Determine the (X, Y) coordinate at the center of the cell enclosing the given text.  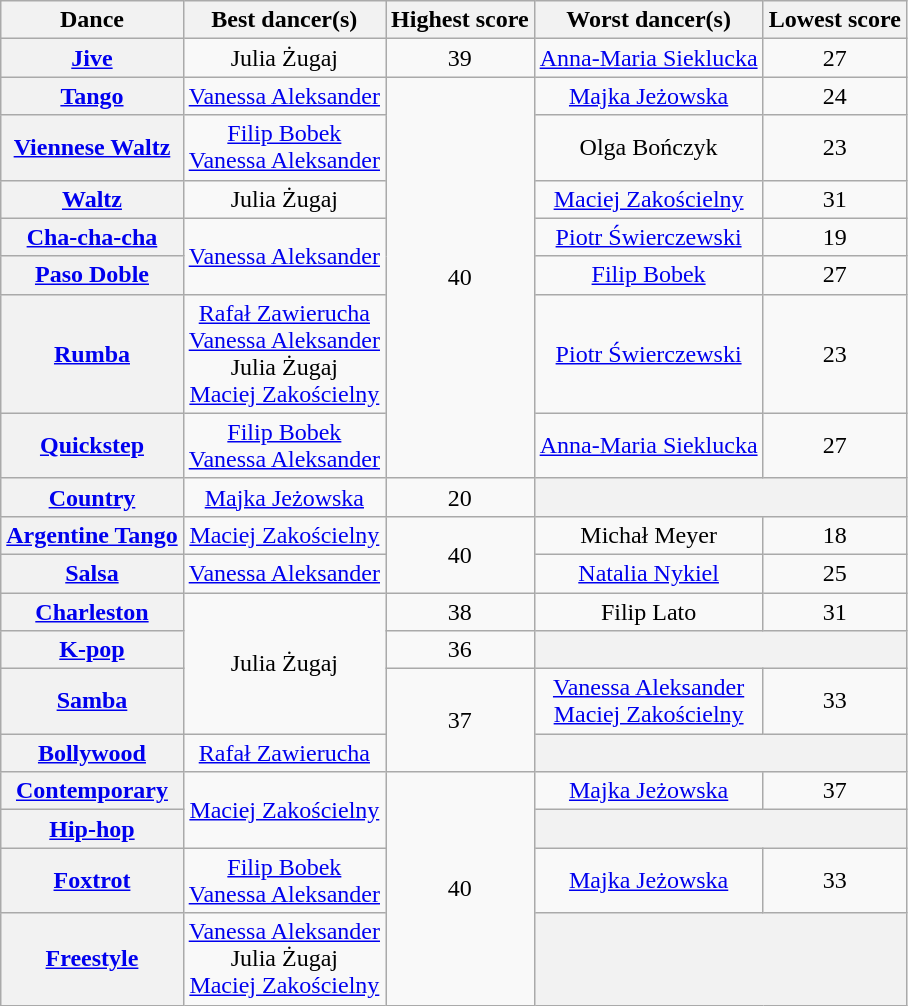
Natalia Nykiel (648, 573)
Cha-cha-cha (92, 237)
K-pop (92, 650)
Argentine Tango (92, 535)
25 (834, 573)
Highest score (460, 20)
Charleston (92, 611)
Lowest score (834, 20)
19 (834, 237)
Michał Meyer (648, 535)
Foxtrot (92, 880)
Filip Lato (648, 611)
Rafał Zawierucha (284, 753)
Olga Bończyk (648, 148)
24 (834, 96)
Bollywood (92, 753)
Viennese Waltz (92, 148)
Rafał ZawieruchaVanessa AleksanderJulia ŻugajMaciej Zakościelny (284, 354)
Best dancer(s) (284, 20)
38 (460, 611)
20 (460, 497)
Worst dancer(s) (648, 20)
Quickstep (92, 446)
Salsa (92, 573)
Hip-hop (92, 829)
Waltz (92, 199)
Rumba (92, 354)
Vanessa AleksanderJulia ŻugajMaciej Zakościelny (284, 959)
Paso Doble (92, 275)
Jive (92, 58)
39 (460, 58)
Samba (92, 702)
Dance (92, 20)
Country (92, 497)
Tango (92, 96)
Freestyle (92, 959)
Vanessa AleksanderMaciej Zakościelny (648, 702)
36 (460, 650)
18 (834, 535)
Contemporary (92, 791)
Filip Bobek (648, 275)
